Capture the cell that displays the provided text and extract its [X, Y] central coordinate. 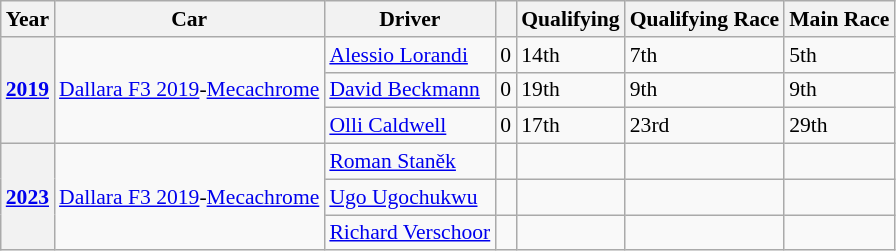
Richard Verschoor [410, 233]
Qualifying [570, 19]
Alessio Lorandi [410, 55]
14th [570, 55]
Ugo Ugochukwu [410, 197]
2023 [28, 198]
David Beckmann [410, 90]
7th [704, 55]
Qualifying Race [704, 19]
Car [189, 19]
2019 [28, 90]
Roman Staněk [410, 162]
Year [28, 19]
Main Race [839, 19]
23rd [704, 126]
17th [570, 126]
19th [570, 90]
Driver [410, 19]
29th [839, 126]
5th [839, 55]
Olli Caldwell [410, 126]
